Identify which cell holds the provided text, then report its [x, y] central coordinate. 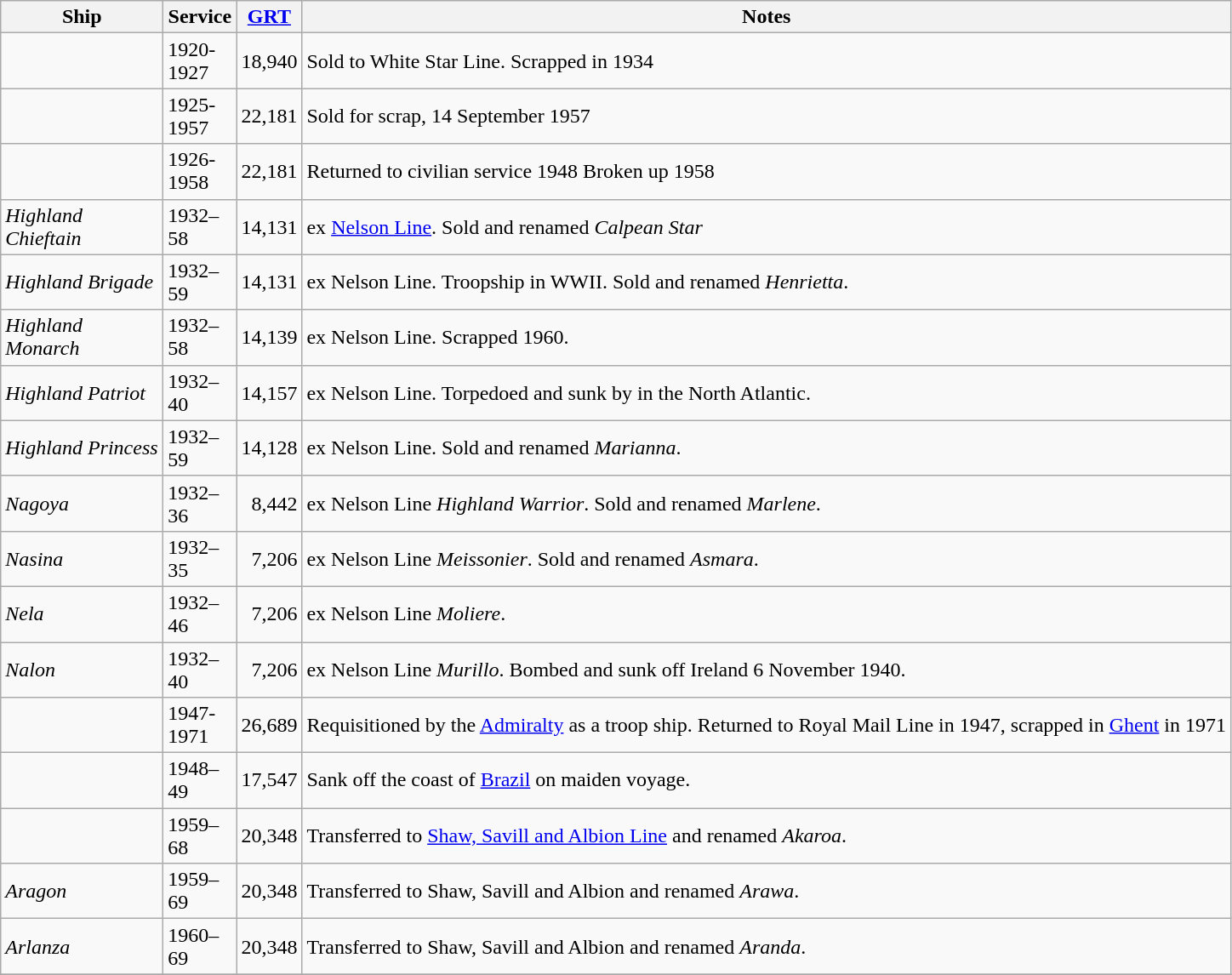
Highland Brigade [82, 282]
1959–69 [200, 892]
14,128 [269, 448]
Aragon [82, 892]
1932–35 [200, 558]
1932–36 [200, 504]
1932–46 [200, 614]
1947-1971 [200, 725]
Returned to civilian service 1948 Broken up 1958 [767, 172]
18,940 [269, 61]
17,547 [269, 781]
GRT [269, 17]
Requisitioned by the Admiralty as a troop ship. Returned to Royal Mail Line in 1947, scrapped in Ghent in 1971 [767, 725]
ex Nelson Line Murillo. Bombed and sunk off Ireland 6 November 1940. [767, 669]
Service [200, 17]
Nalon [82, 669]
ex Nelson Line. Torpedoed and sunk by in the North Atlantic. [767, 393]
Sold to White Star Line. Scrapped in 1934 [767, 61]
Notes [767, 17]
Arlanza [82, 946]
Nela [82, 614]
Highland Monarch [82, 337]
Transferred to Shaw, Savill and Albion Line and renamed Akaroa. [767, 835]
Highland Chieftain [82, 226]
1925-1957 [200, 116]
ex Nelson Line Meissonier. Sold and renamed Asmara. [767, 558]
14,139 [269, 337]
Transferred to Shaw, Savill and Albion and renamed Arawa. [767, 892]
Transferred to Shaw, Savill and Albion and renamed Aranda. [767, 946]
ex Nelson Line Highland Warrior. Sold and renamed Marlene. [767, 504]
Sank off the coast of Brazil on maiden voyage. [767, 781]
Highland Princess [82, 448]
Highland Patriot [82, 393]
Nagoya [82, 504]
1948–49 [200, 781]
1959–68 [200, 835]
ex Nelson Line. Scrapped 1960. [767, 337]
ex Nelson Line Moliere. [767, 614]
1960–69 [200, 946]
8,442 [269, 504]
14,157 [269, 393]
ex Nelson Line. Troopship in WWII. Sold and renamed Henrietta. [767, 282]
1920-1927 [200, 61]
Nasina [82, 558]
ex Nelson Line. Sold and renamed Marianna. [767, 448]
ex Nelson Line. Sold and renamed Calpean Star [767, 226]
1926-1958 [200, 172]
Sold for scrap, 14 September 1957 [767, 116]
26,689 [269, 725]
Ship [82, 17]
